Detect which cell encompasses the target text, then output its (x, y) center coordinate. 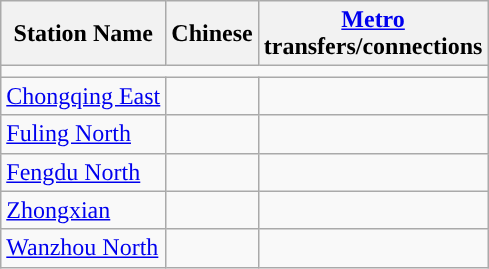
Chinese (212, 34)
Metrotransfers/connections (373, 34)
Fengdu North (84, 172)
Chongqing East (84, 96)
Wanzhou North (84, 248)
Fuling North (84, 134)
Station Name (84, 34)
Zhongxian (84, 210)
